Identify which cell holds the provided text, then report its [x, y] central coordinate. 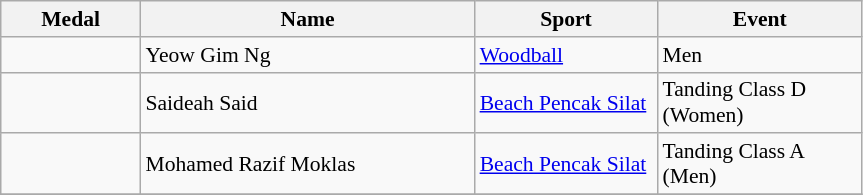
Tanding Class D (Women) [760, 102]
Woodball [566, 55]
Men [760, 55]
Mohamed Razif Moklas [307, 164]
Tanding Class A (Men) [760, 164]
Saideah Said [307, 102]
Medal [71, 19]
Name [307, 19]
Event [760, 19]
Sport [566, 19]
Yeow Gim Ng [307, 55]
